Return [x, y] of the center of cell containing provided text 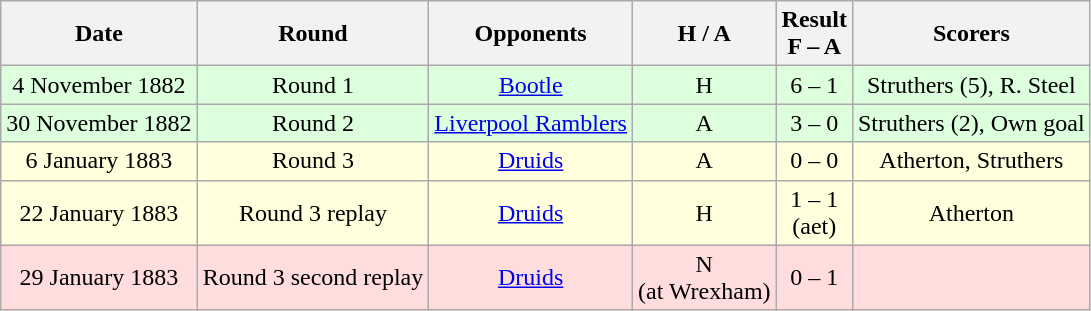
Round 3 [313, 161]
ResultF – A [814, 34]
29 January 1883 [99, 278]
3 – 0 [814, 123]
6 – 1 [814, 85]
Round 1 [313, 85]
Round 3 replay [313, 212]
N(at Wrexham) [704, 278]
22 January 1883 [99, 212]
Scorers [971, 34]
Round 2 [313, 123]
Atherton, Struthers [971, 161]
H / A [704, 34]
0 – 0 [814, 161]
Struthers (2), Own goal [971, 123]
Bootle [531, 85]
Struthers (5), R. Steel [971, 85]
30 November 1882 [99, 123]
Round 3 second replay [313, 278]
6 January 1883 [99, 161]
1 – 1(aet) [814, 212]
Round [313, 34]
4 November 1882 [99, 85]
Atherton [971, 212]
Date [99, 34]
Opponents [531, 34]
0 – 1 [814, 278]
Liverpool Ramblers [531, 123]
